Determine the (X, Y) coordinate at the center of the cell enclosing the given text.  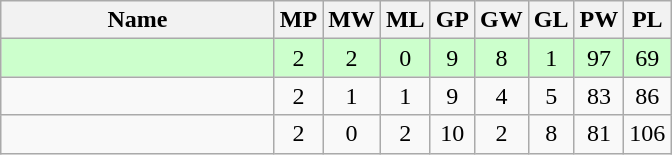
Name (138, 20)
MW (352, 20)
GL (551, 20)
5 (551, 96)
MP (298, 20)
10 (452, 134)
ML (405, 20)
106 (648, 134)
83 (599, 96)
86 (648, 96)
69 (648, 58)
4 (502, 96)
81 (599, 134)
PW (599, 20)
97 (599, 58)
GP (452, 20)
PL (648, 20)
GW (502, 20)
